Locate the cell with the specified text and output its [x, y] center coordinate. 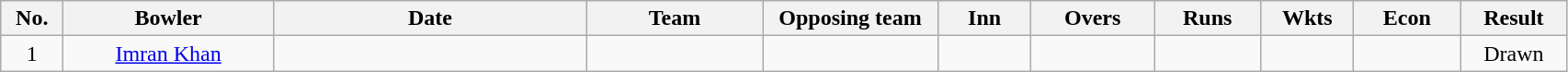
Result [1514, 18]
Imran Khan [169, 54]
Date [430, 18]
Econ [1407, 18]
Bowler [169, 18]
1 [32, 54]
Overs [1093, 18]
Drawn [1514, 54]
Inn [985, 18]
Team [675, 18]
Opposing team [851, 18]
Runs [1208, 18]
Wkts [1307, 18]
No. [32, 18]
